Scan for the cell matching the given text and deliver its [x, y] coordinate at center. 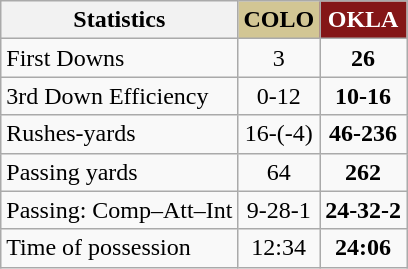
First Downs [120, 58]
COLO [279, 20]
16-(-4) [279, 134]
24:06 [364, 248]
9-28-1 [279, 210]
26 [364, 58]
3rd Down Efficiency [120, 96]
Passing yards [120, 172]
46-236 [364, 134]
Statistics [120, 20]
Time of possession [120, 248]
OKLA [364, 20]
10-16 [364, 96]
Rushes-yards [120, 134]
Passing: Comp–Att–Int [120, 210]
0-12 [279, 96]
64 [279, 172]
12:34 [279, 248]
24-32-2 [364, 210]
3 [279, 58]
262 [364, 172]
